Find where the given text appears and provide that cell's center as (X, Y) coordinate. 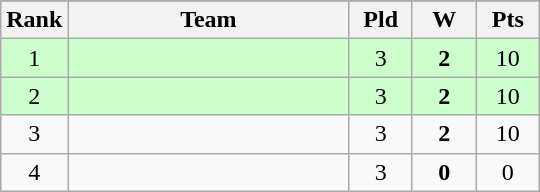
Team (208, 20)
Rank (34, 20)
Pld (381, 20)
4 (34, 172)
W (444, 20)
Pts (508, 20)
1 (34, 58)
